Identify which cell holds the provided text, then report its [X, Y] central coordinate. 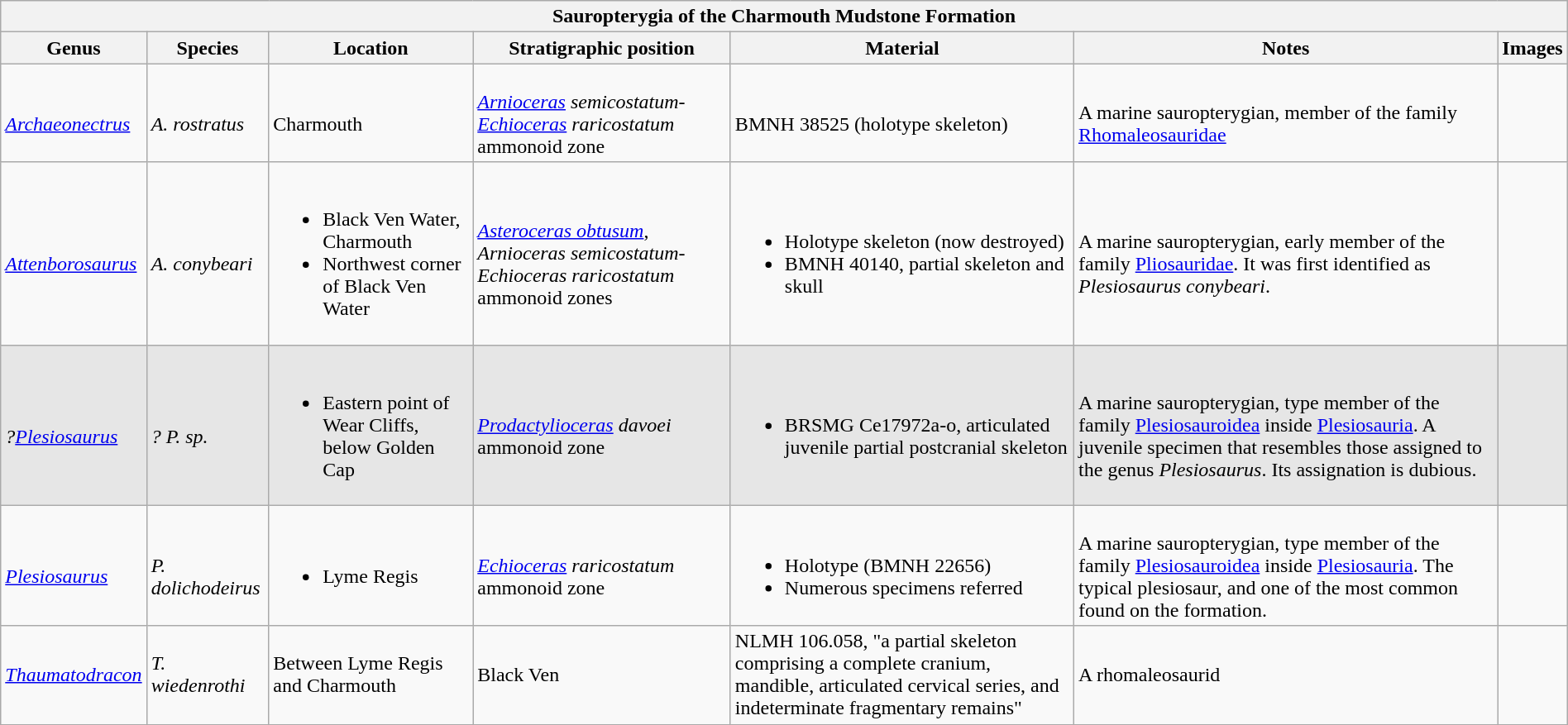
Asteroceras obtusum, Arnioceras semicostatum-Echioceras raricostatum ammonoid zones [602, 253]
Plesiosaurus [74, 565]
Between Lyme Regis and Charmouth [370, 675]
Archaeonectrus [74, 112]
Arnioceras semicostatum-Echioceras raricostatum ammonoid zone [602, 112]
Black Ven Water, CharmouthNorthwest corner of Black Ven Water [370, 253]
Echioceras raricostatum ammonoid zone [602, 565]
A. rostratus [208, 112]
Lyme Regis [370, 565]
A rhomaleosaurid [1286, 675]
Images [1532, 48]
Material [901, 48]
A marine sauropterygian, early member of the family Pliosauridae. It was first identified as Plesiosaurus conybeari. [1286, 253]
Thaumatodracon [74, 675]
BRSMG Ce17972a-o, articulated juvenile partial postcranial skeleton [901, 425]
Holotype skeleton (now destroyed)BMNH 40140, partial skeleton and skull [901, 253]
Location [370, 48]
Black Ven [602, 675]
Stratigraphic position [602, 48]
Holotype (BMNH 22656)Numerous specimens referred [901, 565]
Charmouth [370, 112]
? P. sp. [208, 425]
BMNH 38525 (holotype skeleton) [901, 112]
A. conybeari [208, 253]
Prodactylioceras davoei ammonoid zone [602, 425]
NLMH 106.058, "a partial skeleton comprising a complete cranium, mandible, articulated cervical series, and indeterminate fragmentary remains" [901, 675]
Species [208, 48]
Notes [1286, 48]
Sauropterygia of the Charmouth Mudstone Formation [784, 17]
Attenborosaurus [74, 253]
T. wiedenrothi [208, 675]
A marine sauropterygian, member of the family Rhomaleosauridae [1286, 112]
P. dolichodeirus [208, 565]
Genus [74, 48]
Eastern point of Wear Cliffs, below Golden Cap [370, 425]
?Plesiosaurus [74, 425]
